For the text-containing cell, return its midpoint in (X, Y) coordinate format. 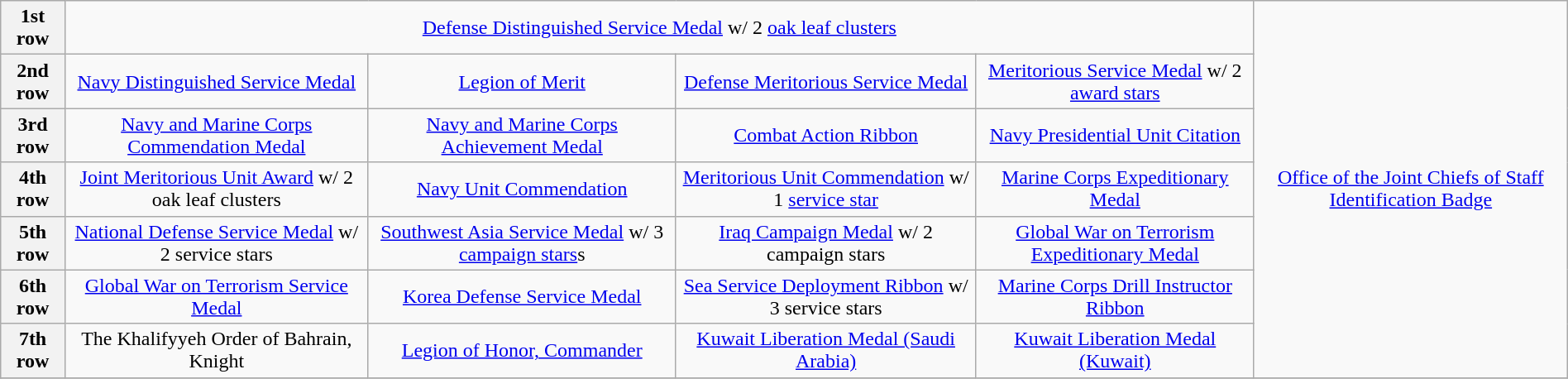
7th row (33, 351)
Marine Corps Expeditionary Medal (1115, 189)
Navy and Marine Corps Commendation Medal (217, 136)
National Defense Service Medal w/ 2 service stars (217, 243)
Navy Presidential Unit Citation (1115, 136)
3rd row (33, 136)
The Khalifyyeh Order of Bahrain, Knight (217, 351)
2nd row (33, 81)
Kuwait Liberation Medal (Saudi Arabia) (825, 351)
Meritorious Service Medal w/ 2 award stars (1115, 81)
6th row (33, 296)
Office of the Joint Chiefs of Staff Identification Badge (1411, 189)
Korea Defense Service Medal (522, 296)
Sea Service Deployment Ribbon w/ 3 service stars (825, 296)
Defense Distinguished Service Medal w/ 2 oak leaf clusters (659, 28)
1st row (33, 28)
5th row (33, 243)
Defense Meritorious Service Medal (825, 81)
4th row (33, 189)
Marine Corps Drill Instructor Ribbon (1115, 296)
Navy and Marine Corps Achievement Medal (522, 136)
Kuwait Liberation Medal (Kuwait) (1115, 351)
Navy Distinguished Service Medal (217, 81)
Global War on Terrorism Expeditionary Medal (1115, 243)
Southwest Asia Service Medal w/ 3 campaign starss (522, 243)
Legion of Honor, Commander (522, 351)
Iraq Campaign Medal w/ 2 campaign stars (825, 243)
Joint Meritorious Unit Award w/ 2 oak leaf clusters (217, 189)
Legion of Merit (522, 81)
Navy Unit Commendation (522, 189)
Combat Action Ribbon (825, 136)
Meritorious Unit Commendation w/ 1 service star (825, 189)
Global War on Terrorism Service Medal (217, 296)
